From the cell containing the given text, extract its center point as (x, y) coordinate. 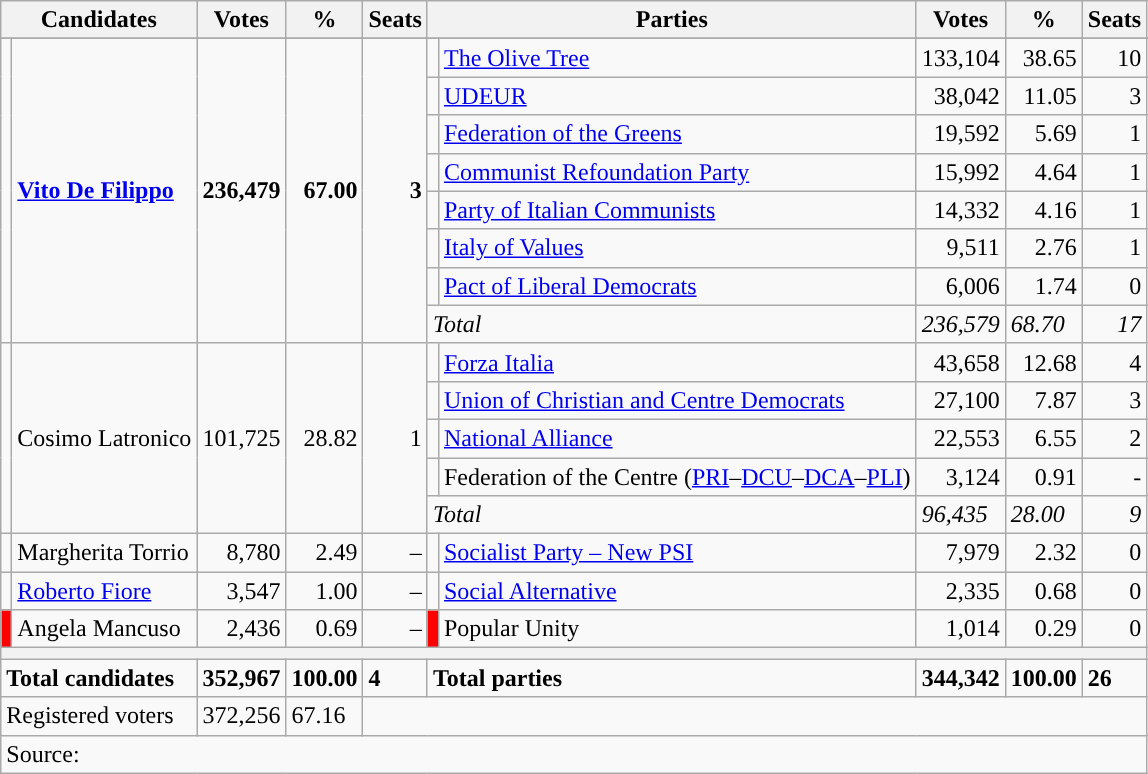
3,124 (960, 477)
0.29 (1044, 629)
43,658 (960, 362)
2 (1114, 438)
7.87 (1044, 400)
2,335 (960, 591)
Popular Unity (677, 629)
- (1114, 477)
6,006 (960, 286)
3,547 (242, 591)
2.49 (324, 553)
Angela Mancuso (104, 629)
9,511 (960, 248)
5.69 (1044, 134)
The Olive Tree (677, 58)
Cosimo Latronico (104, 438)
19,592 (960, 134)
10 (1114, 58)
0.68 (1044, 591)
0.69 (324, 629)
15,992 (960, 172)
1.74 (1044, 286)
4.16 (1044, 210)
101,725 (242, 438)
Party of Italian Communists (677, 210)
96,435 (960, 515)
Union of Christian and Centre Democrats (677, 400)
Margherita Torrio (104, 553)
67.16 (324, 716)
Communist Refoundation Party (677, 172)
Social Alternative (677, 591)
352,967 (242, 678)
11.05 (1044, 96)
Italy of Values (677, 248)
22,553 (960, 438)
28.00 (1044, 515)
Federation of the Centre (PRI–DCU–DCA–PLI) (677, 477)
2.32 (1044, 553)
38,042 (960, 96)
27,100 (960, 400)
236,479 (242, 191)
14,332 (960, 210)
Registered voters (99, 716)
28.82 (324, 438)
0.91 (1044, 477)
Pact of Liberal Democrats (677, 286)
Total candidates (99, 678)
UDEUR (677, 96)
17 (1114, 324)
372,256 (242, 716)
6.55 (1044, 438)
Roberto Fiore (104, 591)
Source: (574, 754)
1.00 (324, 591)
12.68 (1044, 362)
Parties (672, 20)
26 (1114, 678)
7,979 (960, 553)
8,780 (242, 553)
4.64 (1044, 172)
Total parties (672, 678)
National Alliance (677, 438)
38.65 (1044, 58)
Vito De Filippo (104, 191)
9 (1114, 515)
Forza Italia (677, 362)
2.76 (1044, 248)
236,579 (960, 324)
1,014 (960, 629)
Candidates (99, 20)
68.70 (1044, 324)
133,104 (960, 58)
Federation of the Greens (677, 134)
Socialist Party – New PSI (677, 553)
67.00 (324, 191)
2,436 (242, 629)
344,342 (960, 678)
